Search for the cell housing the specified text and yield its (X, Y) center coordinate. 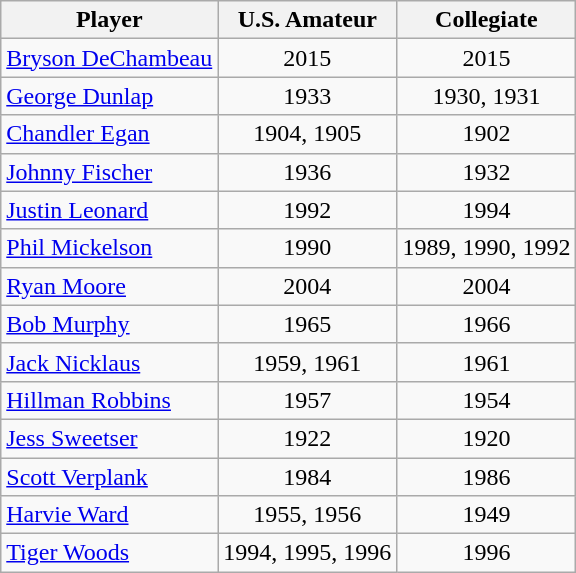
Chandler Egan (110, 134)
1992 (308, 210)
1990 (308, 248)
Hillman Robbins (110, 400)
1904, 1905 (308, 134)
Justin Leonard (110, 210)
1902 (486, 134)
1961 (486, 362)
1936 (308, 172)
Johnny Fischer (110, 172)
Ryan Moore (110, 286)
Phil Mickelson (110, 248)
1996 (486, 553)
Harvie Ward (110, 515)
1966 (486, 324)
1932 (486, 172)
Collegiate (486, 20)
1933 (308, 96)
Scott Verplank (110, 477)
1920 (486, 438)
1957 (308, 400)
1930, 1931 (486, 96)
1949 (486, 515)
Jack Nicklaus (110, 362)
1922 (308, 438)
1955, 1956 (308, 515)
Bob Murphy (110, 324)
U.S. Amateur (308, 20)
Bryson DeChambeau (110, 58)
1989, 1990, 1992 (486, 248)
1965 (308, 324)
Player (110, 20)
1959, 1961 (308, 362)
1984 (308, 477)
1986 (486, 477)
George Dunlap (110, 96)
Jess Sweetser (110, 438)
1994, 1995, 1996 (308, 553)
1994 (486, 210)
1954 (486, 400)
Tiger Woods (110, 553)
